Scan for the cell matching the given text and deliver its [x, y] coordinate at center. 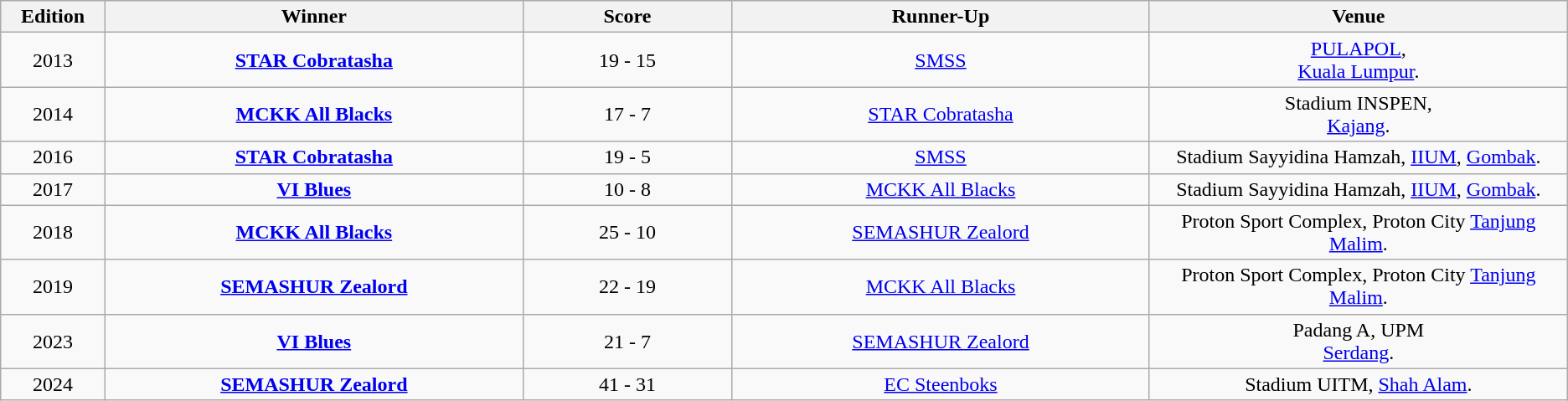
Stadium INSPEN,Kajang. [1359, 114]
2017 [54, 189]
2016 [54, 157]
41 - 31 [627, 384]
21 - 7 [627, 342]
Venue [1359, 17]
PULAPOL,Kuala Lumpur. [1359, 60]
EC Steenboks [941, 384]
2014 [54, 114]
22 - 19 [627, 286]
25 - 10 [627, 233]
2023 [54, 342]
19 - 15 [627, 60]
2019 [54, 286]
2024 [54, 384]
17 - 7 [627, 114]
Winner [313, 17]
Stadium UITM, Shah Alam. [1359, 384]
Score [627, 17]
Edition [54, 17]
2018 [54, 233]
2013 [54, 60]
Padang A, UPM Serdang. [1359, 342]
Runner-Up [941, 17]
19 - 5 [627, 157]
10 - 8 [627, 189]
